Scan for the cell matching the given text and deliver its [X, Y] coordinate at center. 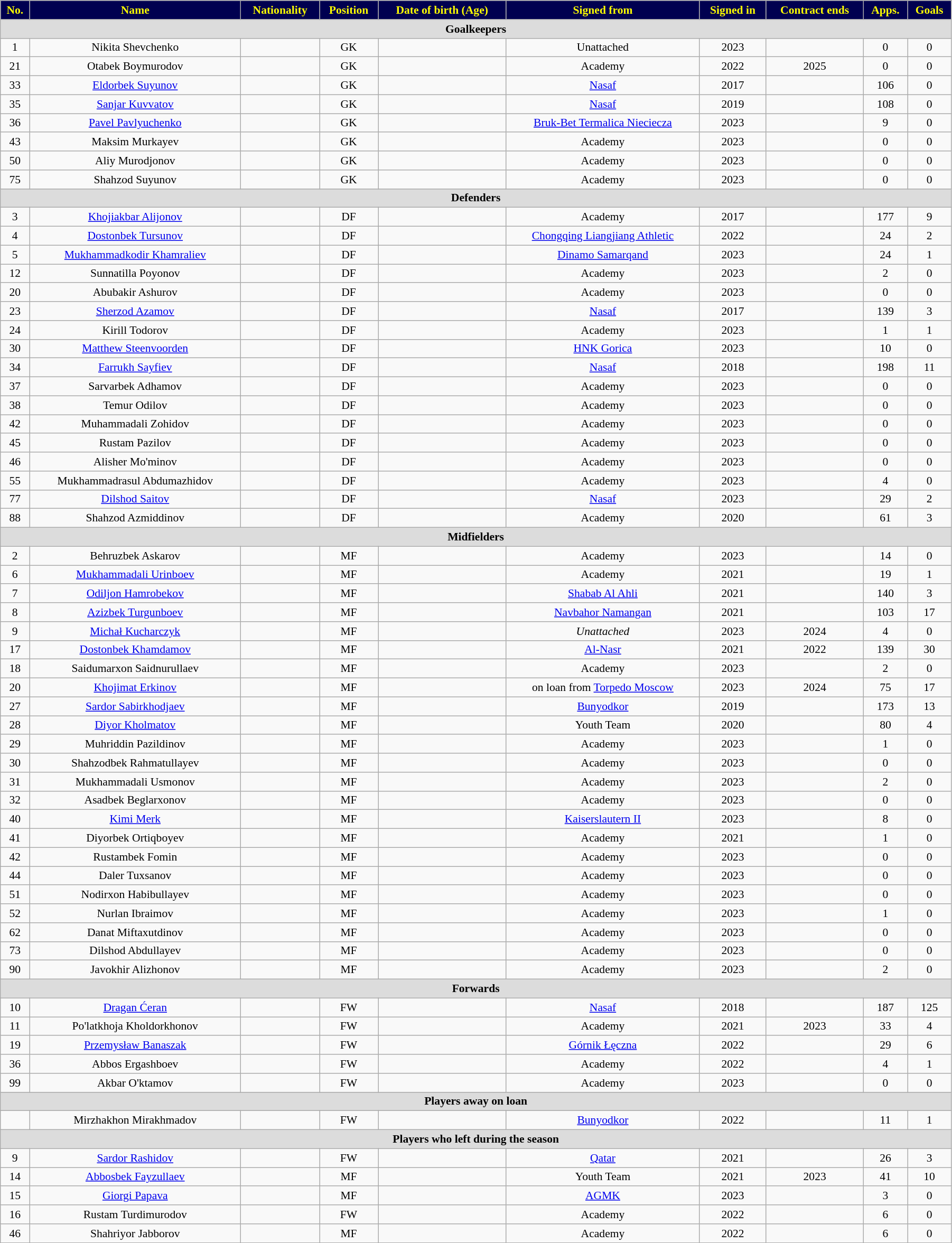
Nurlan Ibraimov [135, 913]
43 [15, 142]
Mukhammadrasul Abdumazhidov [135, 481]
Nodirxon Habibullayev [135, 895]
Abbos Ergashboev [135, 1064]
Khojiakbar Alijonov [135, 217]
50 [15, 161]
Shahriyor Jabborov [135, 1233]
Otabek Boymurodov [135, 67]
Khojimat Erkinov [135, 688]
Nikita Shevchenko [135, 48]
Saidumarxon Saidnurullaev [135, 669]
Kaiserslautern II [603, 819]
Temur Odilov [135, 405]
Rustam Turdimurodov [135, 1214]
Date of birth (Age) [442, 10]
13 [930, 706]
103 [885, 612]
Mukhammadali Usmonov [135, 782]
Signed from [603, 10]
52 [15, 913]
Kimi Merk [135, 819]
Matthew Steenvoorden [135, 349]
Midfielders [476, 537]
Behruzbek Askarov [135, 556]
Dragan Ćeran [135, 1007]
55 [15, 481]
Rustam Pazilov [135, 443]
Sardor Rashidov [135, 1158]
Sanjar Kuvvatov [135, 104]
16 [15, 1214]
40 [15, 819]
198 [885, 368]
37 [15, 387]
Rustambek Fomin [135, 857]
38 [15, 405]
Chongqing Liangjiang Athletic [603, 236]
7 [15, 594]
Bruk-Bet Termalica Nieciecza [603, 123]
Odiljon Hamrobekov [135, 594]
Maksim Murkayev [135, 142]
Farrukh Sayfiev [135, 368]
Muhammadali Zohidov [135, 424]
26 [885, 1158]
90 [15, 970]
Daler Tuxsanov [135, 876]
Dostonbek Khamdamov [135, 650]
Position [349, 10]
Diyor Kholmatov [135, 725]
Players who left during the season [476, 1139]
Giorgi Papava [135, 1196]
Sunnatilla Poyonov [135, 274]
Players away on loan [476, 1101]
73 [15, 951]
177 [885, 217]
77 [15, 499]
AGMK [603, 1196]
35 [15, 104]
106 [885, 86]
23 [15, 311]
88 [15, 518]
Diyorbek Ortiqboyev [135, 838]
Navbahor Namangan [603, 612]
Abbosbek Fayzullaev [135, 1177]
99 [15, 1083]
27 [15, 706]
80 [885, 725]
Nationality [280, 10]
31 [15, 782]
Sarvarbek Adhamov [135, 387]
Dilshod Abdullayev [135, 951]
Shahzodbek Rahmatullayev [135, 763]
28 [15, 725]
45 [15, 443]
Defenders [476, 198]
5 [15, 255]
No. [15, 10]
12 [15, 274]
Contract ends [815, 10]
Kirill Todorov [135, 330]
62 [15, 932]
Dinamo Samarqand [603, 255]
21 [15, 67]
Goals [930, 10]
HNK Gorica [603, 349]
32 [15, 800]
Forwards [476, 989]
Name [135, 10]
on loan from Torpedo Moscow [603, 688]
Mirzhakhon Mirakhmadov [135, 1120]
Danat Miftaxutdinov [135, 932]
Michał Kucharczyk [135, 631]
Po'latkhoja Kholdorkhonov [135, 1026]
Pavel Pavlyuchenko [135, 123]
Eldorbek Suyunov [135, 86]
51 [15, 895]
Alisher Mo'minov [135, 462]
108 [885, 104]
18 [15, 669]
Apps. [885, 10]
Sherzod Azamov [135, 311]
Górnik Łęczna [603, 1045]
Mukhammadali Urinboev [135, 575]
173 [885, 706]
Akbar O'ktamov [135, 1083]
Asadbek Beglarxonov [135, 800]
Shabab Al Ahli [603, 594]
2025 [815, 67]
Aliy Murodjonov [135, 161]
125 [930, 1007]
Signed in [733, 10]
44 [15, 876]
Przemysław Banaszak [135, 1045]
187 [885, 1007]
Sardor Sabirkhodjaev [135, 706]
Javokhir Alizhonov [135, 970]
34 [15, 368]
Qatar [603, 1158]
Mukhammadkodir Khamraliev [135, 255]
Abubakir Ashurov [135, 293]
Azizbek Turgunboev [135, 612]
Goalkeepers [476, 29]
Dostonbek Tursunov [135, 236]
Shahzod Suyunov [135, 180]
Dilshod Saitov [135, 499]
61 [885, 518]
Al-Nasr [603, 650]
140 [885, 594]
Shahzod Azmiddinov [135, 518]
15 [15, 1196]
Muhriddin Pazildinov [135, 744]
